Scan for the cell matching the given text and deliver its [x, y] coordinate at center. 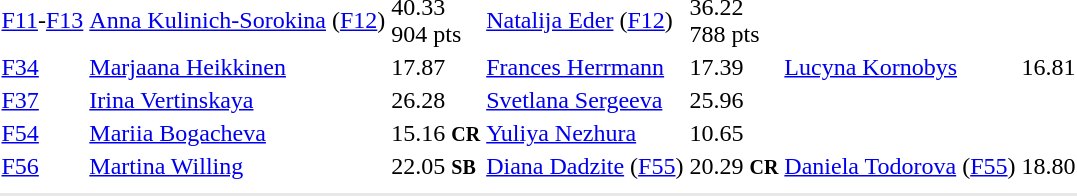
Marjaana Heikkinen [238, 67]
15.16 CR [436, 133]
20.29 CR [734, 166]
Daniela Todorova (F55) [900, 166]
18.80 [1048, 166]
Svetlana Sergeeva [585, 100]
Mariia Bogacheva [238, 133]
Lucyna Kornobys [900, 67]
F56 [42, 166]
F54 [42, 133]
25.96 [734, 100]
10.65 [734, 133]
22.05 SB [436, 166]
17.39 [734, 67]
17.87 [436, 67]
Frances Herrmann [585, 67]
Martina Willing [238, 166]
F37 [42, 100]
Yuliya Nezhura [585, 133]
16.81 [1048, 67]
26.28 [436, 100]
F34 [42, 67]
Diana Dadzite (F55) [585, 166]
Irina Vertinskaya [238, 100]
